Identify which cell holds the provided text, then report its [X, Y] central coordinate. 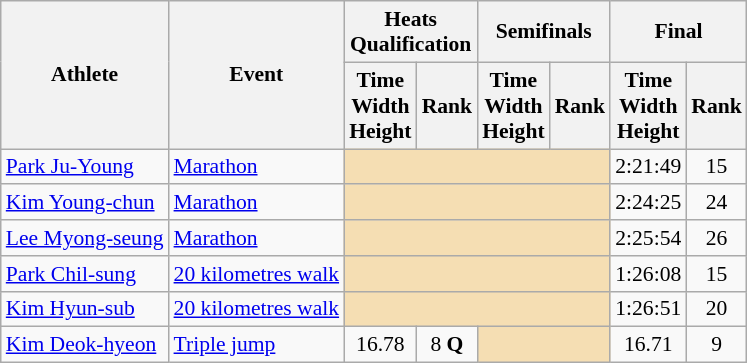
Park Chil-sung [85, 274]
24 [716, 203]
1:26:51 [648, 309]
1:26:08 [648, 274]
26 [716, 238]
Final [678, 32]
Kim Hyun-sub [85, 309]
16.78 [380, 345]
2:21:49 [648, 167]
2:25:54 [648, 238]
Kim Young-chun [85, 203]
9 [716, 345]
Semifinals [544, 32]
HeatsQualification [410, 32]
20 [716, 309]
16.71 [648, 345]
Kim Deok-hyeon [85, 345]
Athlete [85, 75]
8 Q [448, 345]
Event [257, 75]
Triple jump [257, 345]
Lee Myong-seung [85, 238]
2:24:25 [648, 203]
Park Ju-Young [85, 167]
